Scan for the cell matching the given text and deliver its (X, Y) coordinate at center. 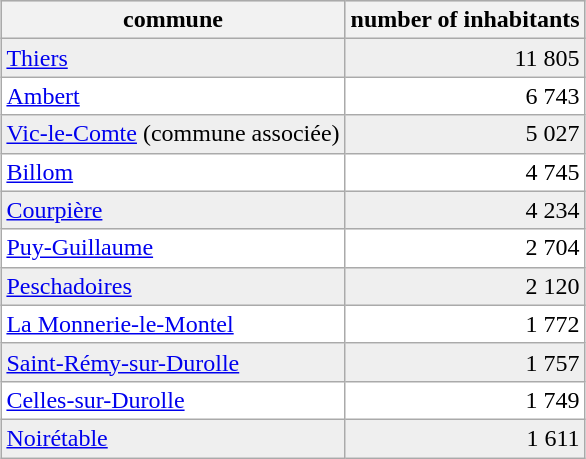
Thiers (173, 58)
4 745 (465, 172)
2 120 (465, 286)
Noirétable (173, 438)
Puy-Guillaume (173, 248)
number of inhabitants (465, 20)
1 772 (465, 324)
2 704 (465, 248)
Courpière (173, 210)
commune (173, 20)
6 743 (465, 96)
Ambert (173, 96)
11 805 (465, 58)
Celles-sur-Durolle (173, 400)
Billom (173, 172)
Saint-Rémy-sur-Durolle (173, 362)
Peschadoires (173, 286)
1 749 (465, 400)
Vic-le-Comte (commune associée) (173, 134)
1 611 (465, 438)
1 757 (465, 362)
4 234 (465, 210)
La Monnerie-le-Montel (173, 324)
5 027 (465, 134)
